Provide the [X, Y] coordinate of the cell's center where the given text is located.  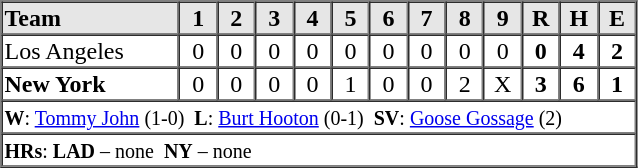
E [617, 18]
New York [91, 84]
9 [503, 18]
8 [465, 18]
HRs: LAD – none NY – none [319, 150]
Los Angeles [91, 50]
Team [91, 18]
7 [427, 18]
W: Tommy John (1-0) L: Burt Hooton (0-1) SV: Goose Gossage (2) [319, 116]
R [541, 18]
X [503, 84]
5 [350, 18]
H [579, 18]
